Extract the (X, Y) coordinate from the center of the cell holding the provided text.  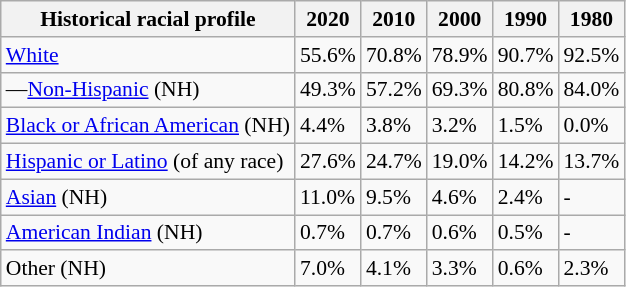
57.2% (394, 90)
3.3% (460, 269)
4.6% (460, 197)
1980 (592, 19)
1.5% (526, 126)
27.6% (328, 162)
11.0% (328, 197)
70.8% (394, 55)
19.0% (460, 162)
—Non-Hispanic (NH) (148, 90)
0.5% (526, 233)
Black or African American (NH) (148, 126)
3.8% (394, 126)
24.7% (394, 162)
13.7% (592, 162)
49.3% (328, 90)
55.6% (328, 55)
92.5% (592, 55)
Asian (NH) (148, 197)
White (148, 55)
0.0% (592, 126)
1990 (526, 19)
9.5% (394, 197)
14.2% (526, 162)
American Indian (NH) (148, 233)
Other (NH) (148, 269)
2010 (394, 19)
2000 (460, 19)
78.9% (460, 55)
Hispanic or Latino (of any race) (148, 162)
4.4% (328, 126)
3.2% (460, 126)
2.3% (592, 269)
90.7% (526, 55)
4.1% (394, 269)
Historical racial profile (148, 19)
2020 (328, 19)
84.0% (592, 90)
80.8% (526, 90)
2.4% (526, 197)
69.3% (460, 90)
7.0% (328, 269)
